Find where the given text appears and provide that cell's center as [X, Y] coordinate. 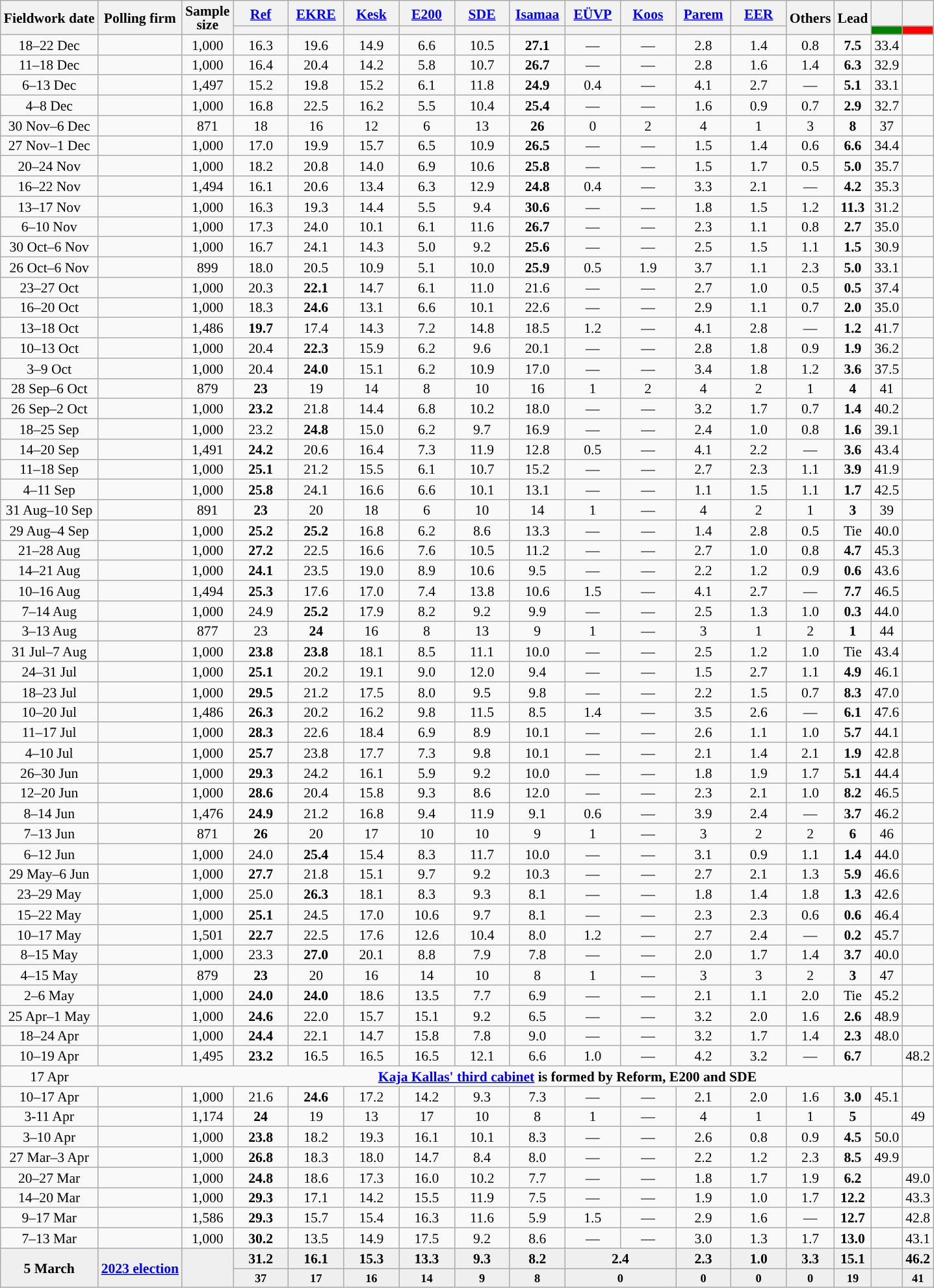
1,491 [207, 450]
SDE [482, 13]
20–24 Nov [49, 166]
16.0 [426, 1178]
9.9 [537, 611]
46 [887, 833]
50.0 [887, 1137]
36.2 [887, 348]
10–16 Aug [49, 591]
39 [887, 509]
48.9 [887, 1015]
1,501 [207, 934]
899 [207, 268]
21–28 Aug [49, 550]
30 Nov–6 Dec [49, 126]
31 Aug–10 Sep [49, 509]
1,476 [207, 814]
5.8 [426, 65]
8.4 [482, 1157]
1,495 [207, 1057]
43.1 [918, 1239]
13.4 [372, 186]
11–17 Jul [49, 733]
40.2 [887, 409]
17 Apr [49, 1076]
46.6 [887, 873]
Isamaa [537, 13]
5.7 [853, 733]
11.7 [482, 854]
46.1 [887, 672]
25.6 [537, 247]
5 [853, 1116]
26.8 [260, 1157]
27 Mar–3 Apr [49, 1157]
18–24 Apr [49, 1036]
Koos [647, 13]
4.5 [853, 1137]
EER [759, 13]
30 Oct–6 Nov [49, 247]
24–31 Jul [49, 672]
35.3 [887, 186]
24.5 [316, 915]
3–9 Oct [49, 368]
45.2 [887, 996]
28.6 [260, 793]
10–17 Apr [49, 1097]
10–17 May [49, 934]
1,586 [207, 1218]
14.8 [482, 328]
3.5 [703, 712]
6.7 [853, 1057]
15.0 [372, 429]
4.9 [853, 672]
7.2 [426, 328]
24.4 [260, 1036]
3–10 Apr [49, 1137]
19.9 [316, 146]
26–30 Jun [49, 773]
11.0 [482, 287]
7.4 [426, 591]
891 [207, 509]
11.2 [537, 550]
19.1 [372, 672]
22.7 [260, 934]
45.1 [887, 1097]
25.0 [260, 894]
23–29 May [49, 894]
7.6 [426, 550]
4.7 [853, 550]
Samplesize [207, 18]
6–10 Nov [49, 226]
17.1 [316, 1197]
42.5 [887, 490]
16–20 Oct [49, 308]
EKRE [316, 13]
7–13 Jun [49, 833]
44.1 [887, 733]
15–22 May [49, 915]
4–8 Dec [49, 105]
Fieldwork date [49, 18]
17.4 [316, 328]
45.3 [887, 550]
41.9 [887, 469]
16.9 [537, 429]
23.3 [260, 955]
25 Apr–1 May [49, 1015]
9.6 [482, 348]
19.7 [260, 328]
12 [372, 126]
25.7 [260, 753]
47 [887, 975]
11–18 Dec [49, 65]
42.6 [887, 894]
17.7 [372, 753]
1,174 [207, 1116]
26.5 [537, 146]
4–11 Sep [49, 490]
29.5 [260, 691]
30.9 [887, 247]
16–22 Nov [49, 186]
15.3 [372, 1258]
18.4 [372, 733]
18.5 [537, 328]
4–10 Jul [49, 753]
49.9 [887, 1157]
20–27 Mar [49, 1178]
23.5 [316, 571]
8.8 [426, 955]
31 Jul–7 Aug [49, 651]
26 Oct–6 Nov [49, 268]
28 Sep–6 Oct [49, 389]
14.0 [372, 166]
Others [811, 18]
Kesk [372, 13]
4–15 May [49, 975]
35.7 [887, 166]
12.8 [537, 450]
6.8 [426, 409]
11.1 [482, 651]
11.5 [482, 712]
0.3 [853, 611]
30.2 [260, 1239]
7–14 Aug [49, 611]
25.3 [260, 591]
7.9 [482, 955]
3.1 [703, 854]
13–17 Nov [49, 207]
Ref [260, 13]
5 March [49, 1269]
Kaja Kallas' third cabinet is formed by Reform, E200 and SDE [567, 1076]
43.3 [918, 1197]
877 [207, 632]
9.1 [537, 814]
19.8 [316, 86]
20.5 [316, 268]
43.6 [887, 571]
12.1 [482, 1057]
3-11 Apr [49, 1116]
12.9 [482, 186]
27.7 [260, 873]
10–19 Apr [49, 1057]
14–20 Mar [49, 1197]
20.8 [316, 166]
37.4 [887, 287]
27.1 [537, 44]
12.2 [853, 1197]
6–12 Jun [49, 854]
32.9 [887, 65]
23–27 Oct [49, 287]
49.0 [918, 1178]
18–25 Sep [49, 429]
32.7 [887, 105]
22.3 [316, 348]
11.8 [482, 86]
7–13 Mar [49, 1239]
13.0 [853, 1239]
27.2 [260, 550]
29 May–6 Jun [49, 873]
12–20 Jun [49, 793]
16.7 [260, 247]
27.0 [316, 955]
8–14 Jun [49, 814]
8–15 May [49, 955]
2023 election [140, 1269]
47.6 [887, 712]
48.0 [887, 1036]
11–18 Sep [49, 469]
28.3 [260, 733]
25.9 [537, 268]
37.5 [887, 368]
13–18 Oct [49, 328]
10–13 Oct [49, 348]
34.4 [887, 146]
29 Aug–4 Sep [49, 530]
47.0 [887, 691]
11.3 [853, 207]
Polling firm [140, 18]
14–20 Sep [49, 450]
46.4 [887, 915]
3–13 Aug [49, 632]
17.2 [372, 1097]
E200 [426, 13]
10.3 [537, 873]
12.6 [426, 934]
18–22 Dec [49, 44]
3.4 [703, 368]
49 [918, 1116]
48.2 [918, 1057]
44 [887, 632]
19.0 [372, 571]
15.9 [372, 348]
0.2 [853, 934]
26 Sep–2 Oct [49, 409]
18–23 Jul [49, 691]
Lead [853, 18]
6–13 Dec [49, 86]
20.3 [260, 287]
27 Nov–1 Dec [49, 146]
12.7 [853, 1218]
41.7 [887, 328]
Parem [703, 13]
33.4 [887, 44]
39.1 [887, 429]
1,497 [207, 86]
17.9 [372, 611]
9–17 Mar [49, 1218]
19.6 [316, 44]
13.8 [482, 591]
22.0 [316, 1015]
2–6 May [49, 996]
45.7 [887, 934]
EÜVP [593, 13]
30.6 [537, 207]
44.4 [887, 773]
14–21 Aug [49, 571]
10–20 Jul [49, 712]
